From the cell containing the given text, extract its center point as (x, y) coordinate. 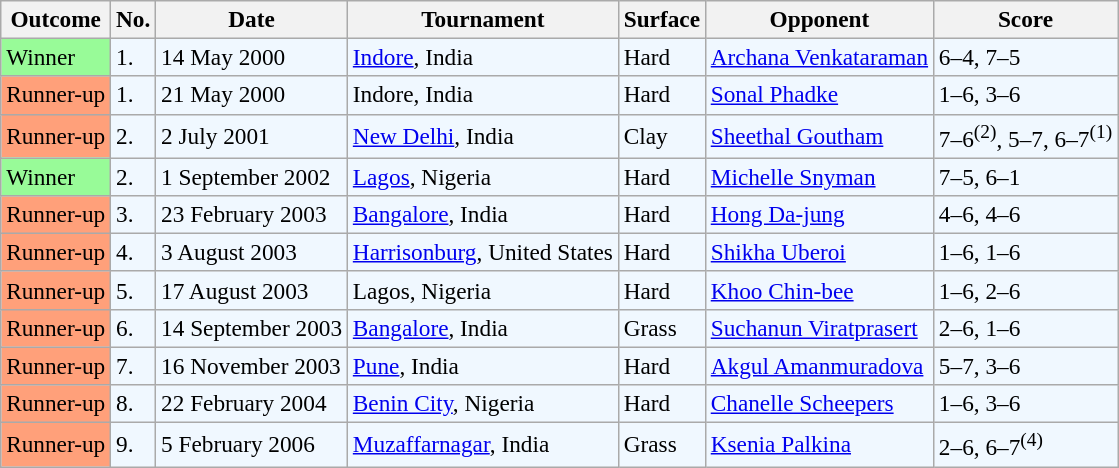
1–6, 2–6 (1025, 290)
2 July 2001 (252, 136)
16 November 2003 (252, 366)
9. (134, 444)
Outcome (56, 19)
Opponent (819, 19)
4. (134, 252)
Khoo Chin-bee (819, 290)
Ksenia Palkina (819, 444)
Tournament (482, 19)
Akgul Amanmuradova (819, 366)
Suchanun Viratprasert (819, 328)
5–7, 3–6 (1025, 366)
2–6, 1–6 (1025, 328)
14 September 2003 (252, 328)
5 February 2006 (252, 444)
1–6, 1–6 (1025, 252)
Shikha Uberoi (819, 252)
2–6, 6–7(4) (1025, 444)
4–6, 4–6 (1025, 214)
Pune, India (482, 366)
Surface (662, 19)
Hong Da-jung (819, 214)
23 February 2003 (252, 214)
Score (1025, 19)
Michelle Snyman (819, 177)
1 September 2002 (252, 177)
7–5, 6–1 (1025, 177)
No. (134, 19)
Clay (662, 136)
Benin City, Nigeria (482, 403)
22 February 2004 (252, 403)
3. (134, 214)
3 August 2003 (252, 252)
8. (134, 403)
5. (134, 290)
7–6(2), 5–7, 6–7(1) (1025, 136)
New Delhi, India (482, 136)
Sheethal Goutham (819, 136)
Date (252, 19)
14 May 2000 (252, 57)
6–4, 7–5 (1025, 57)
Chanelle Scheepers (819, 403)
6. (134, 328)
21 May 2000 (252, 95)
7. (134, 366)
Muzaffarnagar, India (482, 444)
17 August 2003 (252, 290)
Sonal Phadke (819, 95)
Archana Venkataraman (819, 57)
Harrisonburg, United States (482, 252)
